Provide the [X, Y] coordinate of the cell's center where the given text is located.  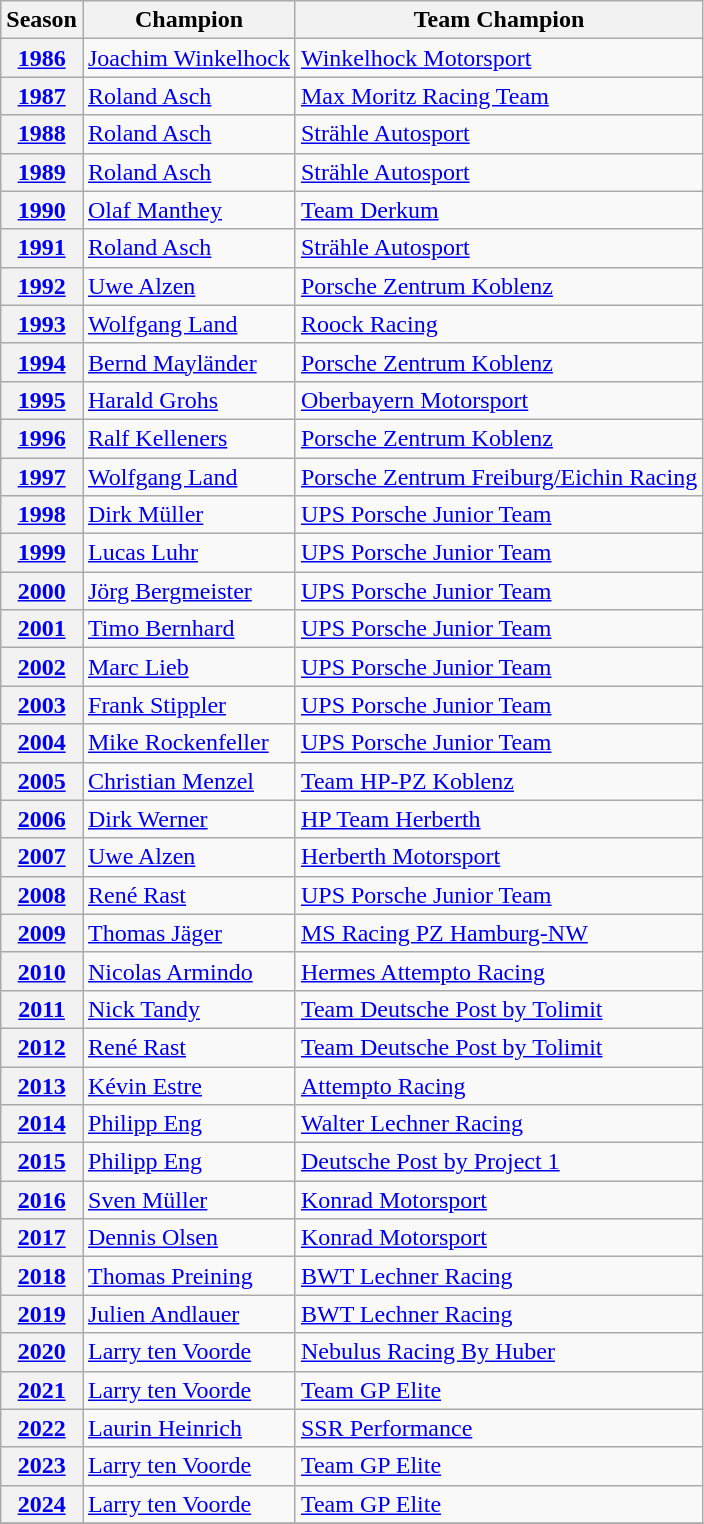
Joachim Winkelhock [188, 58]
Porsche Zentrum Freiburg/Eichin Racing [498, 477]
2000 [42, 591]
Thomas Preining [188, 1276]
Walter Lechner Racing [498, 1124]
Jörg Bergmeister [188, 591]
2009 [42, 933]
Sven Müller [188, 1200]
2004 [42, 743]
2003 [42, 705]
Ralf Kelleners [188, 438]
Dirk Werner [188, 819]
Attempto Racing [498, 1085]
MS Racing PZ Hamburg-NW [498, 933]
Oberbayern Motorsport [498, 400]
Julien Andlauer [188, 1314]
1990 [42, 210]
2019 [42, 1314]
Marc Lieb [188, 667]
1991 [42, 248]
Team HP-PZ Koblenz [498, 781]
1997 [42, 477]
2023 [42, 1466]
Timo Bernhard [188, 629]
2013 [42, 1085]
Champion [188, 20]
Max Moritz Racing Team [498, 96]
2024 [42, 1504]
2015 [42, 1162]
Herberth Motorsport [498, 857]
1995 [42, 400]
2017 [42, 1238]
Dirk Müller [188, 515]
2014 [42, 1124]
Deutsche Post by Project 1 [498, 1162]
HP Team Herberth [498, 819]
Frank Stippler [188, 705]
Nick Tandy [188, 1009]
2016 [42, 1200]
1996 [42, 438]
Christian Menzel [188, 781]
Hermes Attempto Racing [498, 971]
2002 [42, 667]
2011 [42, 1009]
Team Derkum [498, 210]
2021 [42, 1390]
2008 [42, 895]
2001 [42, 629]
1988 [42, 134]
Olaf Manthey [188, 210]
1994 [42, 362]
Team Champion [498, 20]
SSR Performance [498, 1428]
Nicolas Armindo [188, 971]
Winkelhock Motorsport [498, 58]
Kévin Estre [188, 1085]
Nebulus Racing By Huber [498, 1352]
1993 [42, 324]
1992 [42, 286]
1987 [42, 96]
2006 [42, 819]
Dennis Olsen [188, 1238]
2020 [42, 1352]
2012 [42, 1047]
Thomas Jäger [188, 933]
2018 [42, 1276]
Roock Racing [498, 324]
2007 [42, 857]
Lucas Luhr [188, 553]
Season [42, 20]
2022 [42, 1428]
1998 [42, 515]
Laurin Heinrich [188, 1428]
1999 [42, 553]
Harald Grohs [188, 400]
Mike Rockenfeller [188, 743]
2010 [42, 971]
2005 [42, 781]
1986 [42, 58]
1989 [42, 172]
Bernd Mayländer [188, 362]
